Return the [x, y] coordinate for the center point of the cell that contains the specified text.  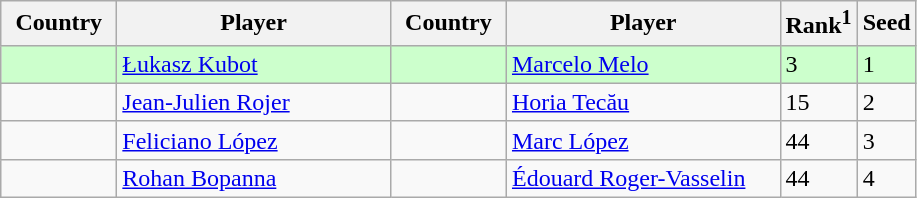
1 [886, 64]
Seed [886, 24]
Horia Tecău [643, 102]
Rank1 [818, 24]
Feliciano López [254, 140]
Łukasz Kubot [254, 64]
4 [886, 178]
Jean-Julien Rojer [254, 102]
15 [818, 102]
Marc López [643, 140]
Marcelo Melo [643, 64]
2 [886, 102]
Édouard Roger-Vasselin [643, 178]
Rohan Bopanna [254, 178]
